Return [X, Y] of the center of cell containing provided text 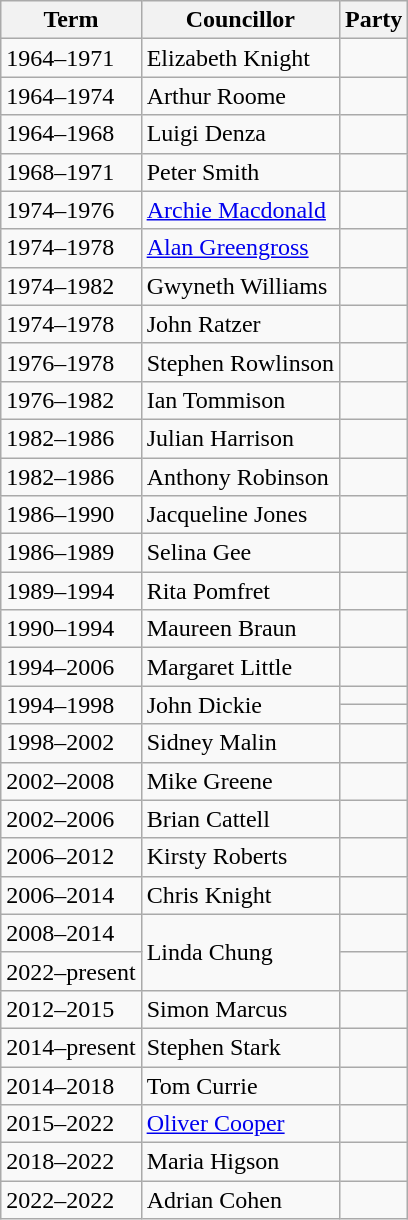
Selina Gee [240, 553]
1986–1990 [71, 515]
Councillor [240, 20]
1968–1971 [71, 172]
Jacqueline Jones [240, 515]
1990–1994 [71, 629]
Stephen Stark [240, 1047]
2006–2012 [71, 857]
2014–2018 [71, 1085]
Sidney Malin [240, 743]
2006–2014 [71, 895]
Linda Chung [240, 952]
1976–1982 [71, 400]
2008–2014 [71, 933]
Archie Macdonald [240, 210]
Stephen Rowlinson [240, 362]
Tom Currie [240, 1085]
2002–2006 [71, 819]
Simon Marcus [240, 1009]
2022–2022 [71, 1200]
Julian Harrison [240, 438]
Party [374, 20]
Margaret Little [240, 667]
Chris Knight [240, 895]
2018–2022 [71, 1162]
Peter Smith [240, 172]
2002–2008 [71, 781]
Oliver Cooper [240, 1124]
Adrian Cohen [240, 1200]
2014–present [71, 1047]
1964–1971 [71, 58]
1964–1974 [71, 96]
Alan Greengross [240, 248]
John Dickie [240, 705]
2012–2015 [71, 1009]
1986–1989 [71, 553]
Rita Pomfret [240, 591]
2015–2022 [71, 1124]
2022–present [71, 971]
Mike Greene [240, 781]
1974–1982 [71, 286]
Kirsty Roberts [240, 857]
1994–2006 [71, 667]
Maria Higson [240, 1162]
John Ratzer [240, 324]
1976–1978 [71, 362]
Ian Tommison [240, 400]
Brian Cattell [240, 819]
Arthur Roome [240, 96]
Luigi Denza [240, 134]
Anthony Robinson [240, 477]
1989–1994 [71, 591]
Gwyneth Williams [240, 286]
1998–2002 [71, 743]
Maureen Braun [240, 629]
Term [71, 20]
Elizabeth Knight [240, 58]
1964–1968 [71, 134]
1974–1976 [71, 210]
1994–1998 [71, 705]
